Capture the cell that displays the provided text and extract its [X, Y] central coordinate. 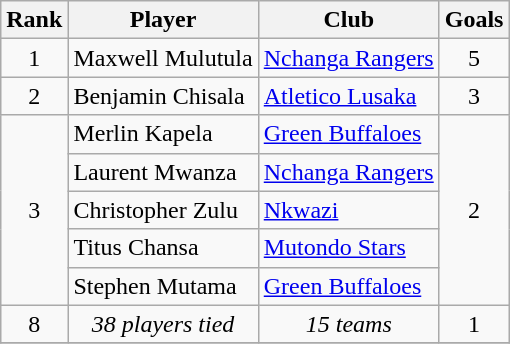
Benjamin Chisala [163, 96]
Player [163, 20]
Christopher Zulu [163, 210]
Stephen Mutama [163, 286]
Maxwell Mulutula [163, 58]
Titus Chansa [163, 248]
Club [348, 20]
38 players tied [163, 324]
Atletico Lusaka [348, 96]
Merlin Kapela [163, 134]
8 [34, 324]
Mutondo Stars [348, 248]
Rank [34, 20]
15 teams [348, 324]
Laurent Mwanza [163, 172]
Nkwazi [348, 210]
5 [474, 58]
Goals [474, 20]
